Return [x, y] of the center of cell containing provided text 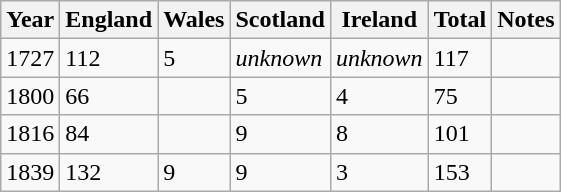
112 [109, 58]
1727 [30, 58]
Year [30, 20]
Total [460, 20]
1816 [30, 134]
75 [460, 96]
84 [109, 134]
England [109, 20]
8 [379, 134]
3 [379, 172]
Ireland [379, 20]
1839 [30, 172]
117 [460, 58]
153 [460, 172]
Notes [526, 20]
132 [109, 172]
4 [379, 96]
Wales [194, 20]
Scotland [280, 20]
101 [460, 134]
66 [109, 96]
1800 [30, 96]
